For the text-containing cell, return its midpoint in [X, Y] coordinate format. 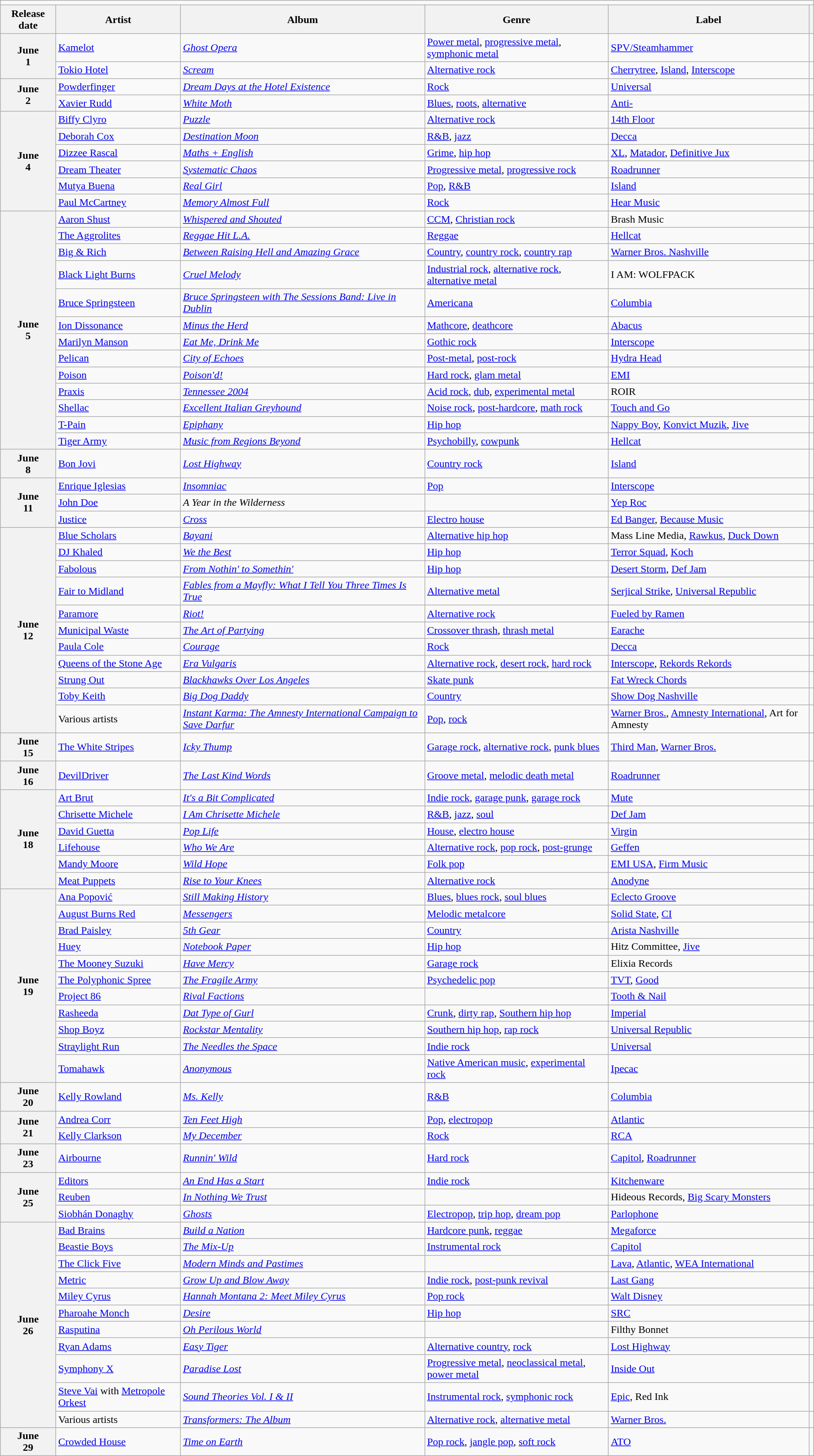
Instrumental rock [517, 1247]
Lifehouse [118, 848]
Psychedelic pop [517, 980]
The Aggrolites [118, 236]
Atlantic [709, 1119]
Cherrytree, Island, Interscope [709, 70]
Rockstar Mentality [303, 1029]
Hear Music [709, 202]
Universal Republic [709, 1029]
Abacus [709, 325]
Blackhawks Over Los Angeles [303, 680]
Show Dog Nashville [709, 696]
Imperial [709, 1013]
Fueled by Ramen [709, 614]
Dat Type of Gurl [303, 1013]
Alternative rock, desert rock, hard rock [517, 663]
Ana Popović [118, 897]
Groove metal, melodic death metal [517, 775]
Serjical Strike, Universal Republic [709, 591]
Enrique Iglesias [118, 486]
DevilDriver [118, 775]
Tooth & Nail [709, 996]
Ryan Adams [118, 1346]
From Nothin' to Somethin' [303, 569]
Mute [709, 798]
Third Man, Warner Bros. [709, 747]
Fabolous [118, 569]
DJ Khaled [118, 552]
ROIR [709, 391]
Hydra Head [709, 358]
Walt Disney [709, 1296]
R&B, jazz [517, 136]
Fair to Midland [118, 591]
Icky Thump [303, 747]
Country rock [517, 464]
Melodic metalcore [517, 914]
The White Stripes [118, 747]
Dream Days at the Hotel Existence [303, 87]
Tomahawk [118, 1068]
Who We Are [303, 848]
Capitol, Roadrunner [709, 1159]
Meat Puppets [118, 881]
Crunk, dirty rap, Southern hip hop [517, 1013]
An End Has a Start [303, 1181]
Ghosts [303, 1214]
Indie rock, post-punk revival [517, 1280]
Filthy Bonnet [709, 1329]
Alternative rock, pop rock, post-grunge [517, 848]
Straylight Run [118, 1046]
Mutya Buena [118, 186]
The Art of Partying [303, 630]
Def Jam [709, 814]
June15 [28, 747]
It's a Bit Complicated [303, 798]
Queens of the Stone Age [118, 663]
Lava, Atlantic, WEA International [709, 1263]
June20 [28, 1097]
Desert Storm, Def Jam [709, 569]
Blues, blues rock, soul blues [517, 897]
Black Light Burns [118, 275]
Americana [517, 303]
Terror Squad, Koch [709, 552]
Metric [118, 1280]
Post-metal, post-rock [517, 358]
Destination Moon [303, 136]
Systematic Chaos [303, 169]
ATO [709, 1442]
Album [303, 19]
Cruel Melody [303, 275]
The Polyphonic Spree [118, 980]
Garage rock [517, 963]
Deborah Cox [118, 136]
EMI USA, Firm Music [709, 864]
Art Brut [118, 798]
Praxis [118, 391]
Anonymous [303, 1068]
June21 [28, 1127]
Real Girl [303, 186]
Dream Theater [118, 169]
Crowded House [118, 1442]
Grow Up and Blow Away [303, 1280]
Instant Karma: The Amnesty International Campaign to Save Darfur [303, 718]
Poison [118, 375]
Oh Perilous World [303, 1329]
Warner Bros. [709, 1419]
House, electro house [517, 831]
Era Vulgaris [303, 663]
RCA [709, 1136]
Modern Minds and Pastimes [303, 1263]
Ion Dissonance [118, 325]
Progressive metal, progressive rock [517, 169]
Sound Theories Vol. I & II [303, 1397]
Have Mercy [303, 963]
Earache [709, 630]
Hardcore punk, reggae [517, 1230]
Interscope, Rekords Rekords [709, 663]
Rise to Your Knees [303, 881]
Kelly Clarkson [118, 1136]
Fat Wreck Chords [709, 680]
June26 [28, 1325]
Notebook Paper [303, 947]
Shellac [118, 408]
Electropop, trip hop, dream pop [517, 1214]
Hitz Committee, Jive [709, 947]
Big Dog Daddy [303, 696]
Warner Bros., Amnesty International, Art for Amnesty [709, 718]
June12 [28, 631]
Mathcore, deathcore [517, 325]
June18 [28, 839]
Hannah Montana 2: Meet Miley Cyrus [303, 1296]
Puzzle [303, 120]
I Am Chrisette Michele [303, 814]
XL, Matador, Definitive Jux [709, 153]
White Moth [303, 103]
Strung Out [118, 680]
June11 [28, 502]
The Last Kind Words [303, 775]
Marilyn Manson [118, 342]
The Mix-Up [303, 1247]
June1 [28, 56]
Big & Rich [118, 252]
Ghost Opera [303, 48]
Excellent Italian Greyhound [303, 408]
EMI [709, 375]
Gothic rock [517, 342]
R&B, jazz, soul [517, 814]
Progressive metal, neoclassical metal, power metal [517, 1368]
Last Gang [709, 1280]
My December [303, 1136]
A Year in the Wilderness [303, 502]
Epiphany [303, 424]
The Click Five [118, 1263]
Editors [118, 1181]
We the Best [303, 552]
Alternative rock, alternative metal [517, 1419]
Alternative country, rock [517, 1346]
Time on Earth [303, 1442]
Reggae Hit L.A. [303, 236]
Andrea Corr [118, 1119]
Pop [517, 486]
June5 [28, 330]
Label [709, 19]
Brad Paisley [118, 930]
Hard rock, glam metal [517, 375]
Courage [303, 647]
Warner Bros. Nashville [709, 252]
I AM: WOLFPACK [709, 275]
Messengers [303, 914]
Beastie Boys [118, 1247]
Inside Out [709, 1368]
Indie rock, garage punk, garage rock [517, 798]
Whispered and Shouted [303, 219]
CCM, Christian rock [517, 219]
Instrumental rock, symphonic rock [517, 1397]
Bruce Springsteen [118, 303]
Memory Almost Full [303, 202]
Huey [118, 947]
Fables from a Mayfly: What I Tell You Three Times Is True [303, 591]
Pop rock [517, 1296]
Industrial rock, alternative rock, alternative metal [517, 275]
Riot! [303, 614]
Folk pop [517, 864]
June16 [28, 775]
Blues, roots, alternative [517, 103]
Solid State, CI [709, 914]
R&B [517, 1097]
Kamelot [118, 48]
Powderfinger [118, 87]
Skate punk [517, 680]
Project 86 [118, 996]
Bruce Springsteen with The Sessions Band: Live in Dublin [303, 303]
Build a Nation [303, 1230]
Pop, R&B [517, 186]
Miley Cyrus [118, 1296]
Music from Regions Beyond [303, 441]
Runnin' Wild [303, 1159]
Alternative hip hop [517, 536]
August Burns Red [118, 914]
Southern hip hop, rap rock [517, 1029]
Arista Nashville [709, 930]
June25 [28, 1197]
Justice [118, 519]
Hideous Records, Big Scary Monsters [709, 1197]
Chrisette Michele [118, 814]
Airbourne [118, 1159]
Anodyne [709, 881]
Parlophone [709, 1214]
Rasputina [118, 1329]
Hard rock [517, 1159]
Rival Factions [303, 996]
Epic, Red Ink [709, 1397]
Paul McCartney [118, 202]
Blue Scholars [118, 536]
Noise rock, post-hardcore, math rock [517, 408]
Acid rock, dub, experimental metal [517, 391]
Symphony X [118, 1368]
Municipal Waste [118, 630]
City of Echoes [303, 358]
Yep Roc [709, 502]
The Fragile Army [303, 980]
Biffy Clyro [118, 120]
Minus the Herd [303, 325]
June23 [28, 1159]
Pop, rock [517, 718]
Easy Tiger [303, 1346]
Rasheeda [118, 1013]
Pop, electropop [517, 1119]
Reuben [118, 1197]
June4 [28, 161]
David Guetta [118, 831]
Tennessee 2004 [303, 391]
Native American music, experimental rock [517, 1068]
Bayani [303, 536]
Megaforce [709, 1230]
Mandy Moore [118, 864]
Xavier Rudd [118, 103]
Eat Me, Drink Me [303, 342]
June2 [28, 95]
Siobhán Donaghy [118, 1214]
5th Gear [303, 930]
Shop Boyz [118, 1029]
Scream [303, 70]
Pop rock, jangle pop, soft rock [517, 1442]
Dizzee Rascal [118, 153]
Genre [517, 19]
Wild Hope [303, 864]
Insomniac [303, 486]
Release date [28, 19]
Ed Banger, Because Music [709, 519]
Pop Life [303, 831]
Reggae [517, 236]
Pharoahe Monch [118, 1313]
TVT, Good [709, 980]
Elixia Records [709, 963]
Paramore [118, 614]
SRC [709, 1313]
Grime, hip hop [517, 153]
Garage rock, alternative rock, punk blues [517, 747]
Electro house [517, 519]
Country, country rock, country rap [517, 252]
Ipecac [709, 1068]
Touch and Go [709, 408]
John Doe [118, 502]
14th Floor [709, 120]
Desire [303, 1313]
Anti- [709, 103]
Brash Music [709, 219]
Geffen [709, 848]
Mass Line Media, Rawkus, Duck Down [709, 536]
Toby Keith [118, 696]
June29 [28, 1442]
SPV/Steamhammer [709, 48]
The Needles the Space [303, 1046]
Nappy Boy, Konvict Muzik, Jive [709, 424]
Ms. Kelly [303, 1097]
Transformers: The Album [303, 1419]
Tiger Army [118, 441]
Ten Feet High [303, 1119]
Aaron Shust [118, 219]
Paradise Lost [303, 1368]
The Mooney Suzuki [118, 963]
June19 [28, 986]
Capitol [709, 1247]
June8 [28, 464]
T-Pain [118, 424]
Between Raising Hell and Amazing Grace [303, 252]
Pelican [118, 358]
Still Making History [303, 897]
In Nothing We Trust [303, 1197]
Psychobilly, cowpunk [517, 441]
Kelly Rowland [118, 1097]
Artist [118, 19]
Tokio Hotel [118, 70]
Kitchenware [709, 1181]
Maths + English [303, 153]
Cross [303, 519]
Bon Jovi [118, 464]
Steve Vai with Metropole Orkest [118, 1397]
Power metal, progressive metal, symphonic metal [517, 48]
Crossover thrash, thrash metal [517, 630]
Bad Brains [118, 1230]
Virgin [709, 831]
Alternative metal [517, 591]
Eclecto Groove [709, 897]
Paula Cole [118, 647]
Poison'd! [303, 375]
